Return the [X, Y] coordinate for the center point of the cell that contains the specified text.  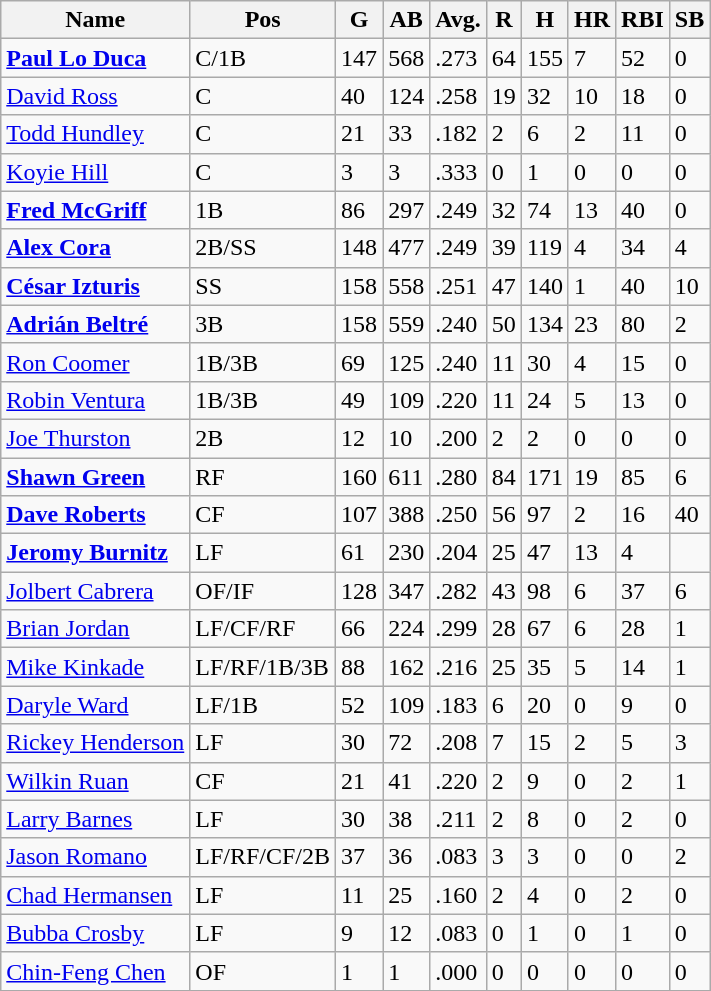
RF [263, 477]
34 [643, 248]
R [504, 20]
.273 [458, 58]
477 [406, 248]
HR [592, 20]
Larry Barnes [96, 819]
2B/SS [263, 248]
568 [406, 58]
Joe Thurston [96, 438]
41 [406, 781]
Rickey Henderson [96, 743]
160 [360, 477]
.208 [458, 743]
124 [406, 96]
64 [504, 58]
98 [544, 591]
1B [263, 210]
66 [360, 629]
50 [504, 324]
Mike Kinkade [96, 667]
Ron Coomer [96, 362]
AB [406, 20]
.200 [458, 438]
Jolbert Cabrera [96, 591]
SS [263, 286]
80 [643, 324]
.204 [458, 553]
LF/1B [263, 705]
162 [406, 667]
Dave Roberts [96, 515]
38 [406, 819]
171 [544, 477]
16 [643, 515]
Adrián Beltré [96, 324]
Jeromy Burnitz [96, 553]
Bubba Crosby [96, 933]
33 [406, 134]
.251 [458, 286]
.282 [458, 591]
611 [406, 477]
148 [360, 248]
74 [544, 210]
.333 [458, 172]
David Ross [96, 96]
OF/IF [263, 591]
84 [504, 477]
155 [544, 58]
88 [360, 667]
Paul Lo Duca [96, 58]
.000 [458, 971]
23 [592, 324]
61 [360, 553]
Alex Cora [96, 248]
RBI [643, 20]
8 [544, 819]
Fred McGriff [96, 210]
36 [406, 857]
Daryle Ward [96, 705]
230 [406, 553]
Name [96, 20]
.250 [458, 515]
Todd Hundley [96, 134]
69 [360, 362]
OF [263, 971]
.258 [458, 96]
Pos [263, 20]
49 [360, 400]
.299 [458, 629]
H [544, 20]
14 [643, 667]
147 [360, 58]
559 [406, 324]
24 [544, 400]
.183 [458, 705]
G [360, 20]
2B [263, 438]
LF/RF/1B/3B [263, 667]
Chad Hermansen [96, 895]
125 [406, 362]
86 [360, 210]
.211 [458, 819]
347 [406, 591]
Wilkin Ruan [96, 781]
224 [406, 629]
Jason Romano [96, 857]
.160 [458, 895]
18 [643, 96]
35 [544, 667]
85 [643, 477]
Koyie Hill [96, 172]
SB [689, 20]
LF/CF/RF [263, 629]
.216 [458, 667]
134 [544, 324]
297 [406, 210]
Robin Ventura [96, 400]
.280 [458, 477]
Avg. [458, 20]
128 [360, 591]
67 [544, 629]
39 [504, 248]
Shawn Green [96, 477]
20 [544, 705]
LF/RF/CF/2B [263, 857]
119 [544, 248]
C/1B [263, 58]
César Izturis [96, 286]
56 [504, 515]
140 [544, 286]
107 [360, 515]
Brian Jordan [96, 629]
558 [406, 286]
Chin-Feng Chen [96, 971]
3B [263, 324]
72 [406, 743]
97 [544, 515]
.182 [458, 134]
43 [504, 591]
388 [406, 515]
